From the cell containing the given text, extract its center point as [X, Y] coordinate. 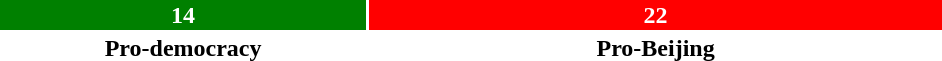
14 [183, 15]
22 [656, 15]
